Determine the (x, y) coordinate at the center of the cell enclosing the given text.  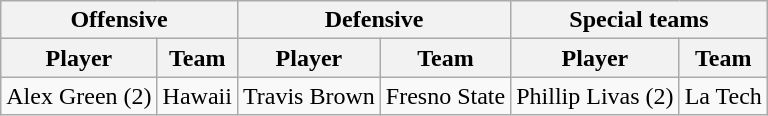
Travis Brown (308, 96)
Special teams (640, 20)
Alex Green (2) (79, 96)
La Tech (723, 96)
Phillip Livas (2) (595, 96)
Defensive (374, 20)
Hawaii (197, 96)
Fresno State (445, 96)
Offensive (120, 20)
